Return the (X, Y) coordinate for the center point of the cell that contains the specified text.  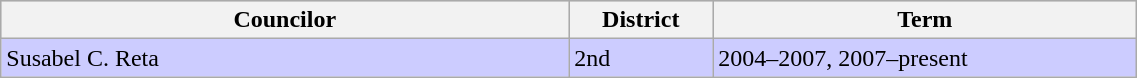
District (641, 20)
Susabel C. Reta (285, 58)
2nd (641, 58)
Councilor (285, 20)
2004–2007, 2007–present (925, 58)
Term (925, 20)
